From the cell containing the given text, extract its center point as (X, Y) coordinate. 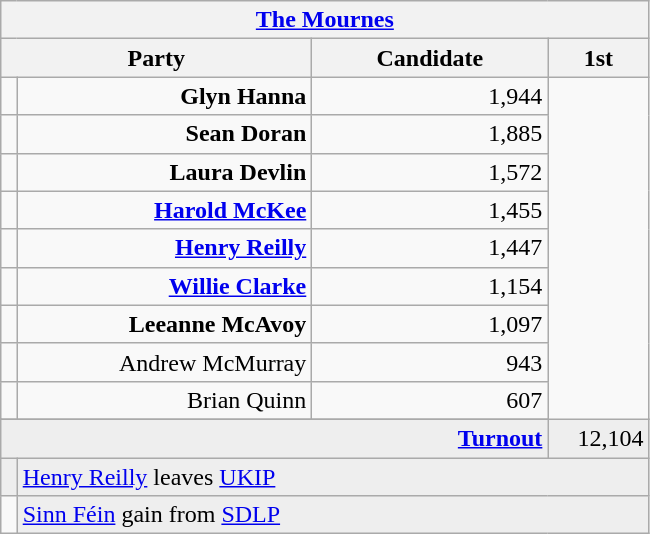
Andrew McMurray (164, 362)
Sinn Féin gain from SDLP (333, 515)
943 (430, 362)
Henry Reilly leaves UKIP (333, 477)
Sean Doran (164, 134)
Willie Clarke (164, 286)
1,572 (430, 172)
Leeanne McAvoy (164, 324)
Laura Devlin (164, 172)
1,885 (430, 134)
1,944 (430, 96)
1,154 (430, 286)
1,097 (430, 324)
1st (598, 58)
Harold McKee (164, 210)
Brian Quinn (164, 400)
1,455 (430, 210)
Party (156, 58)
1,447 (430, 248)
607 (430, 400)
12,104 (598, 438)
Candidate (430, 58)
Henry Reilly (164, 248)
The Mournes (325, 20)
Turnout (274, 438)
Glyn Hanna (164, 96)
